Return the (X, Y) coordinate for the center point of the cell that contains the specified text.  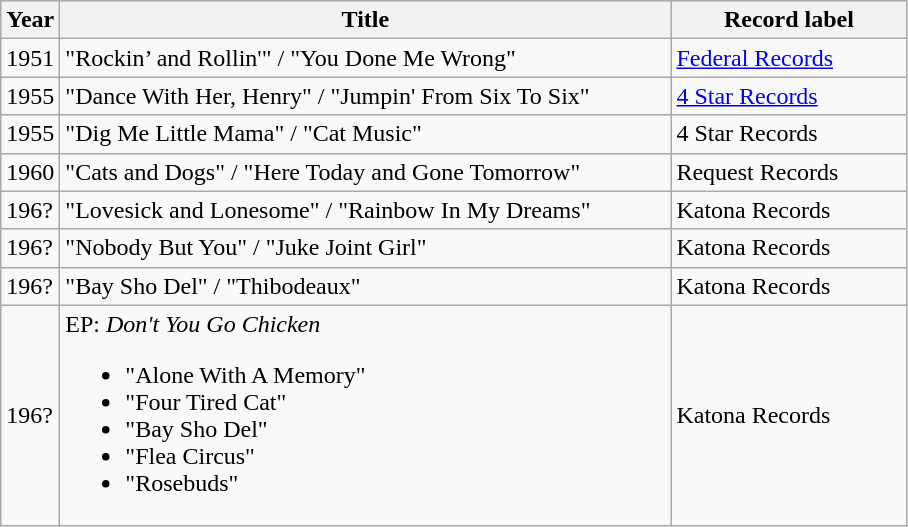
"Lovesick and Lonesome" / "Rainbow In My Dreams" (366, 210)
EP: Don't You Go Chicken"Alone With A Memory""Four Tired Cat""Bay Sho Del""Flea Circus""Rosebuds" (366, 416)
"Nobody But You" / "Juke Joint Girl" (366, 248)
"Dance With Her, Henry" / "Jumpin' From Six To Six" (366, 96)
"Cats and Dogs" / "Here Today and Gone Tomorrow" (366, 172)
"Dig Me Little Mama" / "Cat Music" (366, 134)
"Bay Sho Del" / "Thibodeaux" (366, 286)
Title (366, 20)
Federal Records (789, 58)
Request Records (789, 172)
"Rockin’ and Rollin'" / "You Done Me Wrong" (366, 58)
1960 (30, 172)
Record label (789, 20)
Year (30, 20)
1951 (30, 58)
